Locate the cell with the specified text and output its [X, Y] center coordinate. 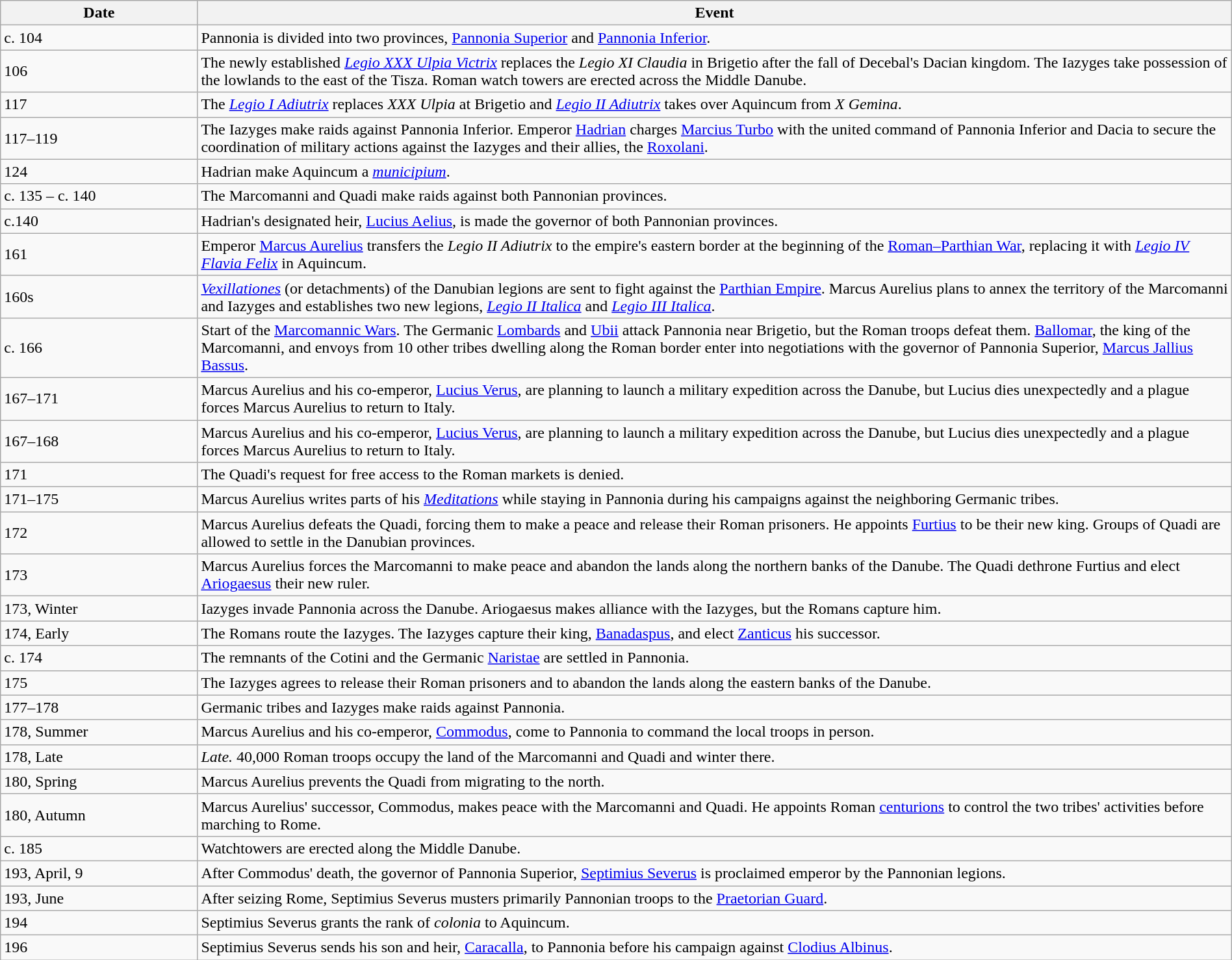
c. 174 [99, 658]
106 [99, 71]
173, Winter [99, 609]
The remnants of the Cotini and the Germanic Naristae are settled in Pannonia. [715, 658]
Event [715, 13]
193, June [99, 898]
Hadrian make Aquincum a municipium. [715, 171]
Germanic tribes and Iazyges make raids against Pannonia. [715, 707]
Septimius Severus sends his son and heir, Caracalla, to Pannonia before his campaign against Clodius Albinus. [715, 948]
Marcus Aurelius and his co-emperor, Commodus, come to Pannonia to command the local troops in person. [715, 732]
194 [99, 923]
171–175 [99, 499]
167–171 [99, 399]
The Marcomanni and Quadi make raids against both Pannonian provinces. [715, 196]
Watchtowers are erected along the Middle Danube. [715, 848]
117 [99, 105]
c. 104 [99, 38]
Date [99, 13]
Iazyges invade Pannonia across the Danube. Ariogaesus makes alliance with the Iazyges, but the Romans capture him. [715, 609]
160s [99, 296]
124 [99, 171]
180, Spring [99, 781]
171 [99, 475]
Septimius Severus grants the rank of colonia to Aquincum. [715, 923]
Marcus Aurelius writes parts of his Meditations while staying in Pannonia during his campaigns against the neighboring Germanic tribes. [715, 499]
193, April, 9 [99, 873]
After seizing Rome, Septimius Severus musters primarily Pannonian troops to the Praetorian Guard. [715, 898]
177–178 [99, 707]
c. 135 – c. 140 [99, 196]
After Commodus' death, the governor of Pannonia Superior, Septimius Severus is proclaimed emperor by the Pannonian legions. [715, 873]
c. 185 [99, 848]
Marcus Aurelius prevents the Quadi from migrating to the north. [715, 781]
180, Autumn [99, 815]
The Iazyges agrees to release their Roman prisoners and to abandon the lands along the eastern banks of the Danube. [715, 683]
178, Summer [99, 732]
117–119 [99, 138]
172 [99, 533]
178, Late [99, 757]
Late. 40,000 Roman troops occupy the land of the Marcomanni and Quadi and winter there. [715, 757]
196 [99, 948]
175 [99, 683]
The Quadi's request for free access to the Roman markets is denied. [715, 475]
161 [99, 255]
c. 166 [99, 347]
174, Early [99, 633]
The Romans route the Iazyges. The Iazyges capture their king, Banadaspus, and elect Zanticus his successor. [715, 633]
Hadrian's designated heir, Lucius Aelius, is made the governor of both Pannonian provinces. [715, 221]
173 [99, 575]
167–168 [99, 440]
c.140 [99, 221]
The Legio I Adiutrix replaces XXX Ulpia at Brigetio and Legio II Adiutrix takes over Aquincum from X Gemina. [715, 105]
Pannonia is divided into two provinces, Pannonia Superior and Pannonia Inferior. [715, 38]
